Find where the given text appears and provide that cell's center as [X, Y] coordinate. 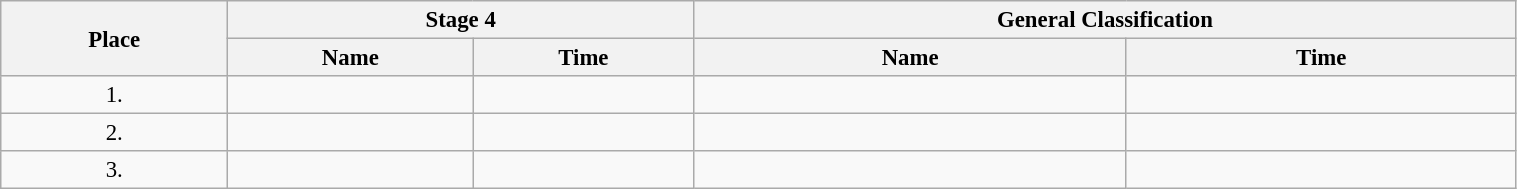
2. [114, 133]
General Classification [1105, 20]
Place [114, 38]
Stage 4 [461, 20]
1. [114, 95]
3. [114, 170]
